Extract the (X, Y) coordinate from the center of the cell holding the provided text.  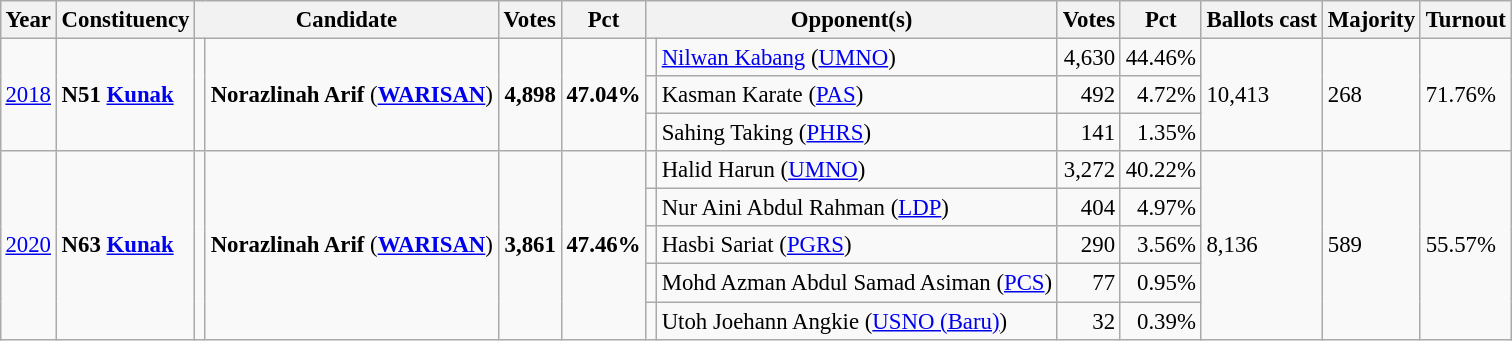
47.04% (604, 94)
Nilwan Kabang (UMNO) (856, 57)
1.35% (1160, 133)
3.56% (1160, 245)
3,861 (530, 245)
55.57% (1466, 245)
N63 Kunak (125, 245)
4.97% (1160, 208)
Constituency (125, 20)
Year (28, 20)
77 (1088, 283)
141 (1088, 133)
71.76% (1466, 94)
Turnout (1466, 20)
0.39% (1160, 321)
2020 (28, 245)
Utoh Joehann Angkie (USNO (Baru)) (856, 321)
Sahing Taking (PHRS) (856, 133)
589 (1372, 245)
492 (1088, 95)
Ballots cast (1262, 20)
40.22% (1160, 170)
Halid Harun (UMNO) (856, 170)
47.46% (604, 245)
3,272 (1088, 170)
32 (1088, 321)
Candidate (346, 20)
290 (1088, 245)
Kasman Karate (PAS) (856, 95)
8,136 (1262, 245)
404 (1088, 208)
Nur Aini Abdul Rahman (LDP) (856, 208)
4,630 (1088, 57)
Majority (1372, 20)
N51 Kunak (125, 94)
0.95% (1160, 283)
44.46% (1160, 57)
Mohd Azman Abdul Samad Asiman (PCS) (856, 283)
268 (1372, 94)
Opponent(s) (852, 20)
4,898 (530, 94)
4.72% (1160, 95)
10,413 (1262, 94)
2018 (28, 94)
Hasbi Sariat (PGRS) (856, 245)
